For the text-containing cell, return its midpoint in [x, y] coordinate format. 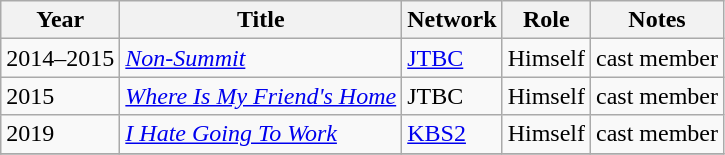
Network [452, 20]
KBS2 [452, 134]
Year [60, 20]
I Hate Going To Work [261, 134]
Title [261, 20]
Where Is My Friend's Home [261, 96]
Role [546, 20]
2014–2015 [60, 58]
Notes [656, 20]
Non-Summit [261, 58]
2015 [60, 96]
2019 [60, 134]
